Search for the cell housing the specified text and yield its [x, y] center coordinate. 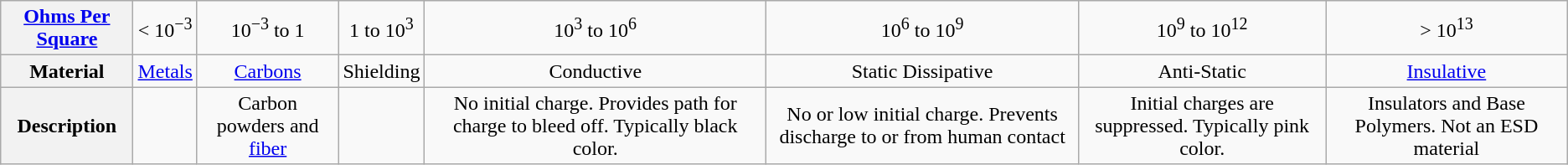
10−3 to 1 [268, 28]
Metals [165, 71]
Anti-Static [1203, 71]
Insulative [1447, 71]
> 1013 [1447, 28]
Ohms Per Square [67, 28]
Initial charges are suppressed. Typically pink color. [1203, 126]
109 to 1012 [1203, 28]
No initial charge. Provides path for charge to bleed off. Typically black color. [596, 126]
Material [67, 71]
1 to 103 [382, 28]
Carbons [268, 71]
No or low initial charge. Prevents discharge to or from human contact [921, 126]
Carbon powders and fiber [268, 126]
Insulators and Base Polymers. Not an ESD material [1447, 126]
106 to 109 [921, 28]
103 to 106 [596, 28]
Conductive [596, 71]
Description [67, 126]
< 10−3 [165, 28]
Static Dissipative [921, 71]
Shielding [382, 71]
